Return (X, Y) of the center of cell containing provided text 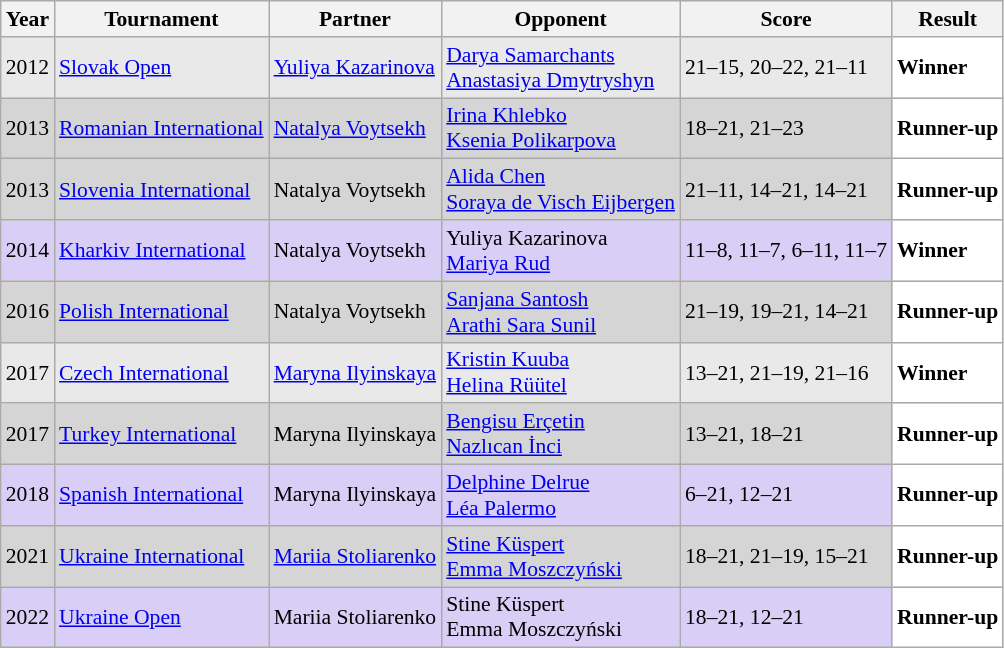
Sanjana Santosh Arathi Sara Sunil (560, 312)
13–21, 21–19, 21–16 (786, 372)
Polish International (162, 312)
Darya Samarchants Anastasiya Dmytryshyn (560, 68)
Partner (356, 19)
Slovak Open (162, 68)
2022 (28, 618)
11–8, 11–7, 6–11, 11–7 (786, 250)
Spanish International (162, 496)
Yuliya Kazarinova (356, 68)
Czech International (162, 372)
Irina Khlebko Ksenia Polikarpova (560, 128)
Yuliya Kazarinova Mariya Rud (560, 250)
Kharkiv International (162, 250)
2014 (28, 250)
Opponent (560, 19)
Ukraine International (162, 556)
2012 (28, 68)
18–21, 12–21 (786, 618)
Score (786, 19)
Delphine Delrue Léa Palermo (560, 496)
Result (948, 19)
21–15, 20–22, 21–11 (786, 68)
Bengisu Erçetin Nazlıcan İnci (560, 434)
21–19, 19–21, 14–21 (786, 312)
Slovenia International (162, 190)
Alida Chen Soraya de Visch Eijbergen (560, 190)
2021 (28, 556)
Ukraine Open (162, 618)
13–21, 18–21 (786, 434)
6–21, 12–21 (786, 496)
Kristin Kuuba Helina Rüütel (560, 372)
Turkey International (162, 434)
Year (28, 19)
18–21, 21–19, 15–21 (786, 556)
21–11, 14–21, 14–21 (786, 190)
Romanian International (162, 128)
18–21, 21–23 (786, 128)
2018 (28, 496)
2016 (28, 312)
Tournament (162, 19)
